Detect which cell encompasses the target text, then output its (X, Y) center coordinate. 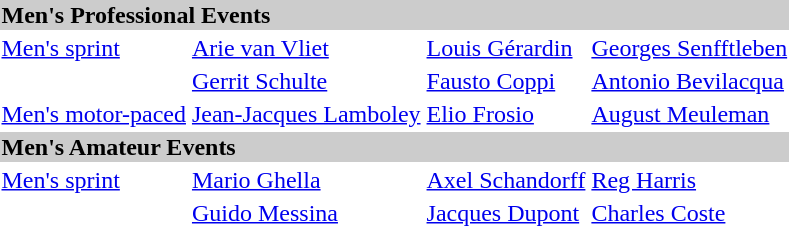
Men's Professional Events (394, 15)
Antonio Bevilacqua (690, 81)
Mario Ghella (306, 180)
Gerrit Schulte (306, 81)
Men's motor-paced (94, 114)
Elio Frosio (506, 114)
Axel Schandorff (506, 180)
Jean-Jacques Lamboley (306, 114)
Louis Gérardin (506, 48)
Fausto Coppi (506, 81)
Georges Senfftleben (690, 48)
August Meuleman (690, 114)
Reg Harris (690, 180)
Arie van Vliet (306, 48)
Men's Amateur Events (394, 147)
